Capture the cell that displays the provided text and extract its [X, Y] central coordinate. 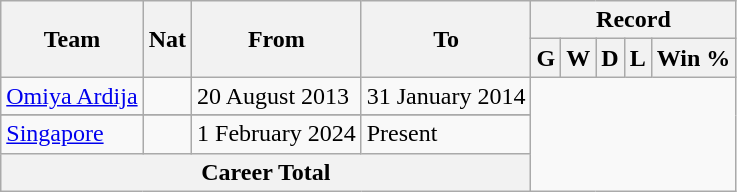
W [578, 58]
Present [446, 134]
D [610, 58]
Career Total [266, 172]
G [546, 58]
L [638, 58]
20 August 2013 [277, 96]
Team [72, 39]
Nat [167, 39]
From [277, 39]
Singapore [72, 134]
Win % [694, 58]
Record [634, 20]
1 February 2024 [277, 134]
Omiya Ardija [72, 96]
31 January 2014 [446, 96]
To [446, 39]
